Scan for the cell matching the given text and deliver its (X, Y) coordinate at center. 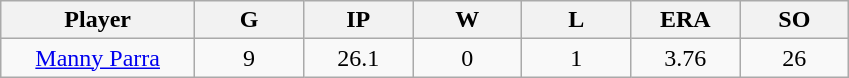
IP (358, 20)
9 (250, 58)
W (468, 20)
0 (468, 58)
G (250, 20)
26.1 (358, 58)
Player (98, 20)
L (576, 20)
3.76 (686, 58)
1 (576, 58)
26 (794, 58)
Manny Parra (98, 58)
SO (794, 20)
ERA (686, 20)
